Search for the cell housing the specified text and yield its (x, y) center coordinate. 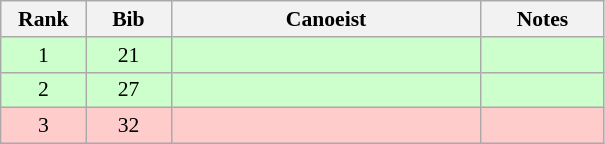
3 (44, 126)
2 (44, 90)
Canoeist (326, 19)
Notes (542, 19)
Bib (128, 19)
21 (128, 55)
27 (128, 90)
Rank (44, 19)
32 (128, 126)
1 (44, 55)
